For the text-containing cell, return its midpoint in [X, Y] coordinate format. 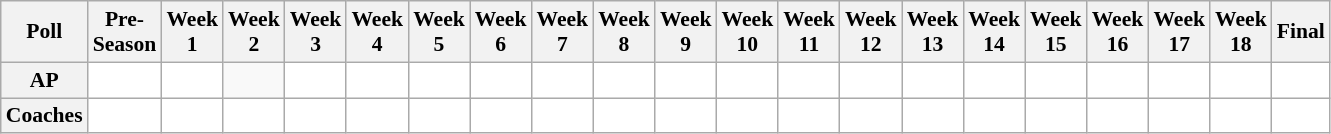
Week6 [501, 32]
Pre-Season [125, 32]
Week12 [871, 32]
Week4 [377, 32]
Week9 [686, 32]
Week17 [1179, 32]
Week10 [748, 32]
Week3 [316, 32]
Week7 [562, 32]
Week13 [933, 32]
Week5 [439, 32]
Week16 [1118, 32]
Week2 [254, 32]
Week14 [994, 32]
Week18 [1241, 32]
Week1 [192, 32]
Week11 [809, 32]
AP [44, 80]
Final [1301, 32]
Week15 [1056, 32]
Coaches [44, 116]
Poll [44, 32]
Week8 [624, 32]
